For the text-containing cell, return its midpoint in [x, y] coordinate format. 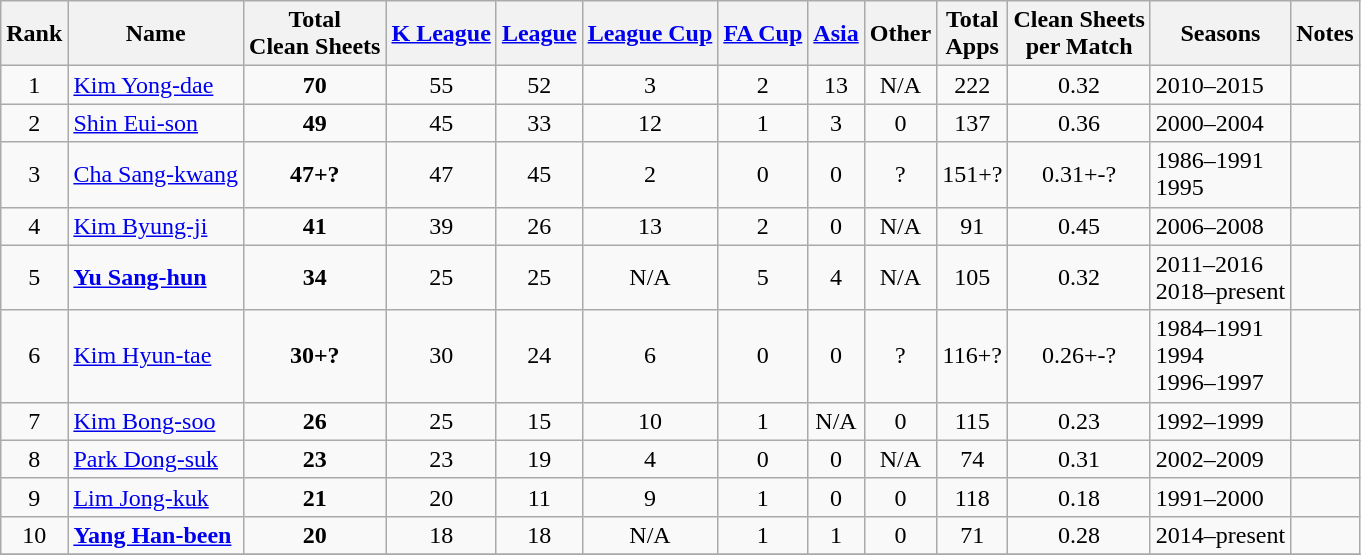
TotalApps [972, 34]
1991–2000 [1220, 497]
0.45 [1079, 226]
2011–20162018–present [1220, 278]
Kim Yong-dae [156, 85]
Yang Han-been [156, 535]
105 [972, 278]
30 [441, 356]
Shin Eui-son [156, 123]
47 [441, 174]
74 [972, 459]
2010–2015 [1220, 85]
70 [315, 85]
2014–present [1220, 535]
222 [972, 85]
55 [441, 85]
115 [972, 421]
Kim Bong-soo [156, 421]
11 [539, 497]
91 [972, 226]
24 [539, 356]
Other [900, 34]
Name [156, 34]
0.26+-? [1079, 356]
Seasons [1220, 34]
71 [972, 535]
0.36 [1079, 123]
19 [539, 459]
118 [972, 497]
Park Dong-suk [156, 459]
15 [539, 421]
7 [34, 421]
0.31 [1079, 459]
Notes [1325, 34]
Cha Sang-kwang [156, 174]
League [539, 34]
34 [315, 278]
1986–19911995 [1220, 174]
8 [34, 459]
Lim Jong-kuk [156, 497]
41 [315, 226]
137 [972, 123]
30+? [315, 356]
1984–199119941996–1997 [1220, 356]
21 [315, 497]
Kim Byung-ji [156, 226]
1992–1999 [1220, 421]
0.28 [1079, 535]
Yu Sang-hun [156, 278]
12 [650, 123]
0.31+-? [1079, 174]
151+? [972, 174]
2006–2008 [1220, 226]
116+? [972, 356]
League Cup [650, 34]
33 [539, 123]
Clean Sheetsper Match [1079, 34]
FA Cup [763, 34]
47+? [315, 174]
0.18 [1079, 497]
52 [539, 85]
39 [441, 226]
Asia [836, 34]
TotalClean Sheets [315, 34]
K League [441, 34]
2002–2009 [1220, 459]
Kim Hyun-tae [156, 356]
Rank [34, 34]
0.23 [1079, 421]
2000–2004 [1220, 123]
49 [315, 123]
